Determine the (X, Y) coordinate at the center of the cell enclosing the given text.  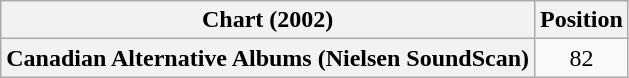
82 (582, 58)
Chart (2002) (268, 20)
Position (582, 20)
Canadian Alternative Albums (Nielsen SoundScan) (268, 58)
